Find where the given text appears and provide that cell's center as (X, Y) coordinate. 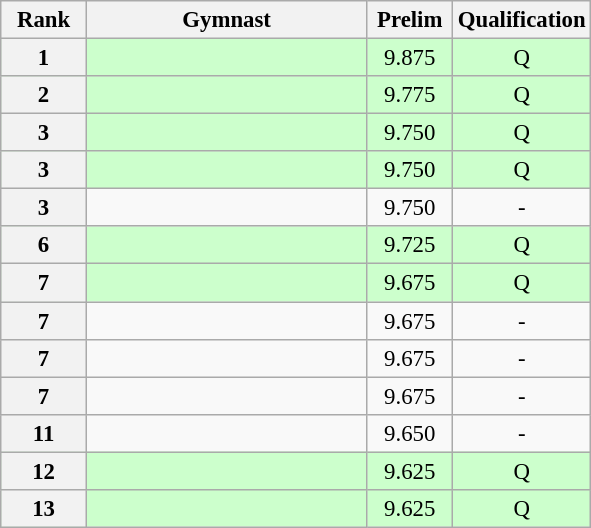
9.725 (410, 245)
9.775 (410, 95)
11 (44, 433)
12 (44, 471)
1 (44, 58)
2 (44, 95)
Gymnast (226, 20)
9.650 (410, 433)
Rank (44, 20)
Qualification (522, 20)
9.875 (410, 58)
13 (44, 509)
6 (44, 245)
Prelim (410, 20)
